Search for the cell housing the specified text and yield its (X, Y) center coordinate. 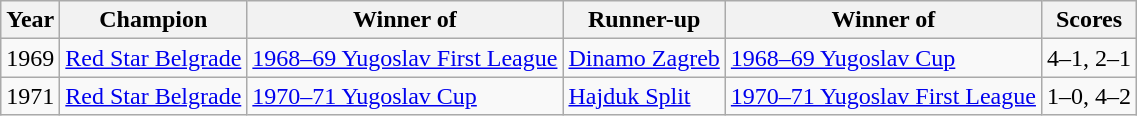
Hajduk Split (644, 96)
Runner-up (644, 20)
1969 (30, 58)
Dinamo Zagreb (644, 58)
1970–71 Yugoslav First League (883, 96)
Champion (154, 20)
1968–69 Yugoslav Cup (883, 58)
Scores (1088, 20)
Year (30, 20)
1968–69 Yugoslav First League (405, 58)
1970–71 Yugoslav Cup (405, 96)
4–1, 2–1 (1088, 58)
1–0, 4–2 (1088, 96)
1971 (30, 96)
